Search for the cell housing the specified text and yield its (x, y) center coordinate. 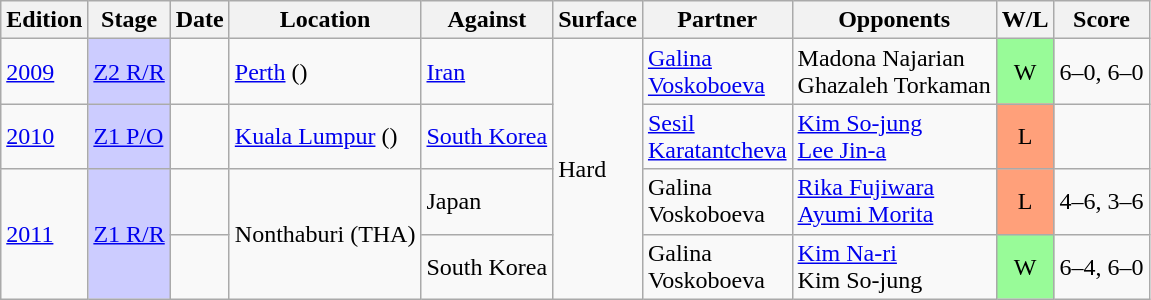
Partner (717, 20)
Surface (598, 20)
Stage (129, 20)
Hard (598, 169)
Z2 R/R (129, 72)
Nonthaburi (THA) (325, 234)
Z1 P/O (129, 136)
Location (325, 20)
4–6, 3–6 (1102, 202)
Against (487, 20)
6–0, 6–0 (1102, 72)
Score (1102, 20)
Opponents (894, 20)
Z1 R/R (129, 234)
Kim So-jung Lee Jin-a (894, 136)
Date (200, 20)
Sesil Karatantcheva (717, 136)
2009 (44, 72)
Rika Fujiwara Ayumi Morita (894, 202)
Madona Najarian Ghazaleh Torkaman (894, 72)
6–4, 6–0 (1102, 266)
W/L (1025, 20)
2010 (44, 136)
Edition (44, 20)
Kim Na-ri Kim So-jung (894, 266)
2011 (44, 234)
Iran (487, 72)
Japan (487, 202)
Perth () (325, 72)
Kuala Lumpur () (325, 136)
